Identify which cell holds the provided text, then report its [X, Y] central coordinate. 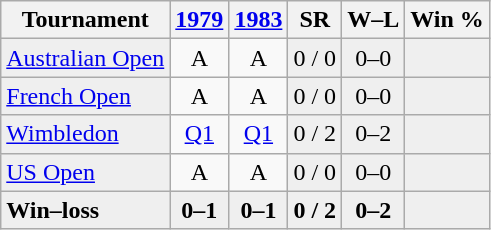
French Open [86, 96]
W–L [374, 20]
SR [315, 20]
US Open [86, 172]
Win–loss [86, 210]
Australian Open [86, 58]
Tournament [86, 20]
1979 [200, 20]
Win % [448, 20]
1983 [258, 20]
Wimbledon [86, 134]
